Detect which cell encompasses the target text, then output its (X, Y) center coordinate. 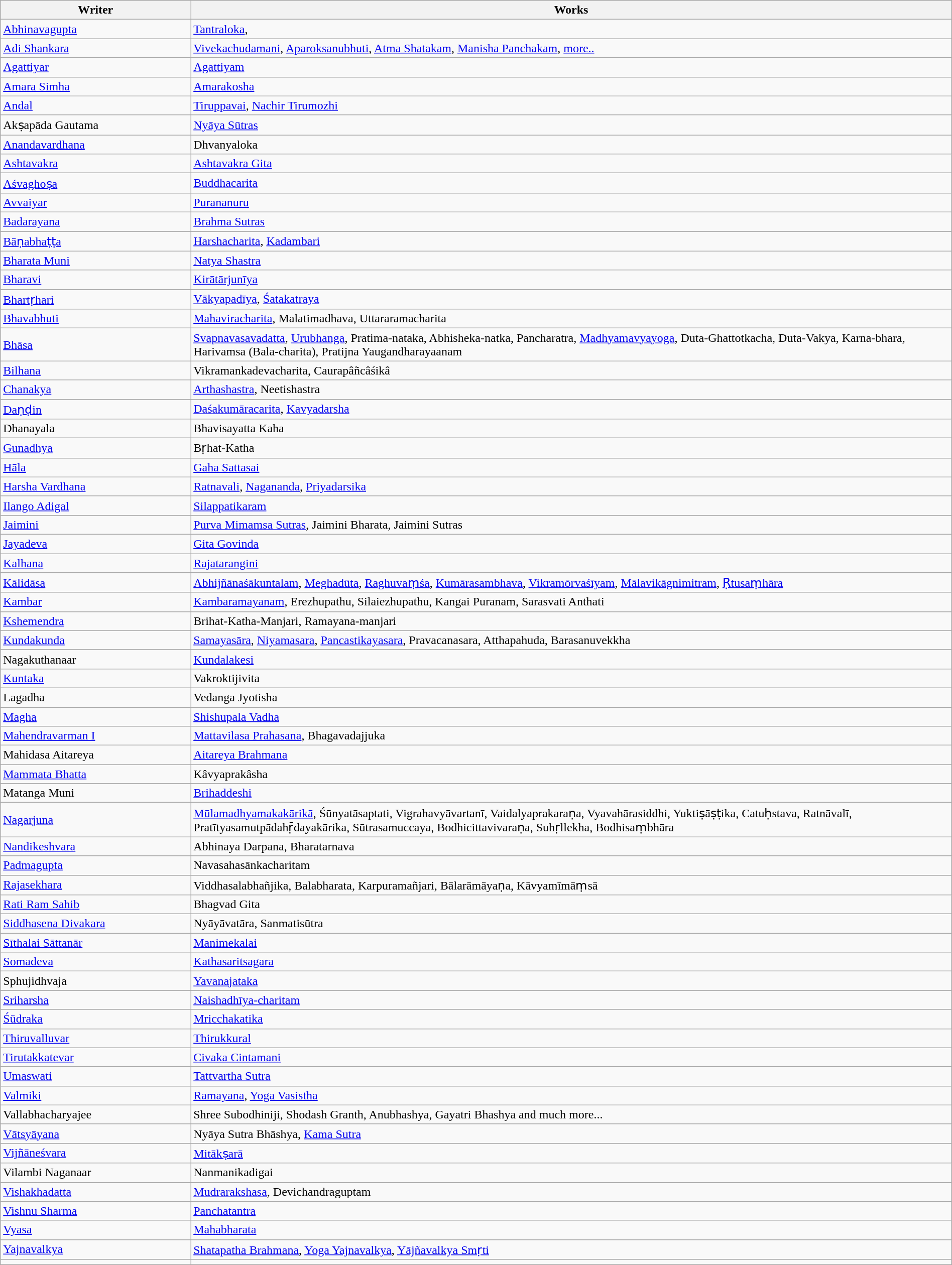
Vilambi Naganaar (95, 1173)
Bharavi (95, 280)
Nandikeshvara (95, 846)
Amarakosha (571, 86)
Kambaramayanam, Erezhupathu, Silaiezhupathu, Kangai Puranam, Sarasvati Anthati (571, 602)
Śūdraka (95, 1019)
Sīthalai Sāttanār (95, 943)
Sphujidhvaja (95, 981)
Ilango Adigal (95, 505)
Shree Subodhiniji, Shodash Granth, Anubhashya, Gayatri Bhashya and much more... (571, 1114)
Agattiyam (571, 67)
Harshacharita, Kadambari (571, 241)
Tiruppavai, Nachir Tirumozhi (571, 105)
Magha (95, 716)
Bhavabhuti (95, 319)
Jaimini (95, 525)
Kâvyaprakâsha (571, 774)
Matanga Muni (95, 793)
Bṛhat-Katha (571, 448)
Samayasāra, Niyamasara, Pancastikayasara, Pravacanasara, Atthapahuda, Barasanuvekkha (571, 640)
Badarayana (95, 221)
Shatapatha Brahmana, Yoga Yajnavalkya, Yājñavalkya Smṛti (571, 1249)
Nagakuthanaar (95, 659)
Brihaddeshi (571, 793)
Daśakumāracarita, Kavyadarsha (571, 409)
Mricchakatika (571, 1019)
Thirukkural (571, 1038)
Gaha Sattasai (571, 467)
Bhāsa (95, 344)
Ramayana, Yoga Vasistha (571, 1095)
Kambar (95, 602)
Purananuru (571, 202)
Agattiyar (95, 67)
Abhinaya Darpana, Bharatarnava (571, 846)
Kundalakesi (571, 659)
Mahaviracharita, Malatimadhava, Uttararamacharita (571, 319)
Bharata Muni (95, 261)
Writer (95, 10)
Nyāyāvatāra, Sanmatisūtra (571, 924)
Ashtavakra (95, 164)
Bhartṛhari (95, 299)
Civaka Cintamani (571, 1057)
Jayadeva (95, 544)
Rajatarangini (571, 563)
Dhvanyaloka (571, 145)
Lagadha (95, 697)
Purva Mimamsa Sutras, Jaimini Bharata, Jaimini Sutras (571, 525)
Anandavardhana (95, 145)
Andal (95, 105)
Vātsyāyana (95, 1133)
Buddhacarita (571, 183)
Kshemendra (95, 621)
Bilhana (95, 370)
Mahendravarman I (95, 736)
Mudrarakshasa, Devichandraguptam (571, 1192)
Kalhana (95, 563)
Vākyapadīya, Śatakatraya (571, 299)
Padmagupta (95, 865)
Vallabhacharyajee (95, 1114)
Umaswati (95, 1076)
Nanmanikadigai (571, 1173)
Ashtavakra Gita (571, 164)
Yajnavalkya (95, 1249)
Amara Simha (95, 86)
Avvaiyar (95, 202)
Tattvartha Sutra (571, 1076)
Kuntaka (95, 678)
Naishadhīya-charitam (571, 1000)
Kathasaritsagara (571, 962)
Abhinavagupta (95, 29)
Dhanayala (95, 429)
Panchatantra (571, 1211)
Shishupala Vadha (571, 716)
Kālidāsa (95, 583)
Bhavisayatta Kaha (571, 429)
Arthashastra, Neetishastra (571, 390)
Works (571, 10)
Gunadhya (95, 448)
Mitākṣarā (571, 1153)
Vakroktijivita (571, 678)
Thiruvalluvar (95, 1038)
Kundakunda (95, 640)
Sriharsha (95, 1000)
Siddhasena Divakara (95, 924)
Manimekalai (571, 943)
Navasahasānkacharitam (571, 865)
Chanakya (95, 390)
Silappatikaram (571, 505)
Akṣapāda Gautama (95, 125)
Natya Shastra (571, 261)
Abhijñānaśākuntalam, Meghadūta, Raghuvaṃśa, Kumārasambhava, Vikramōrvaśīyam, Mālavikāgnimitram, Ṛtusaṃhāra (571, 583)
Brihat-Katha-Manjari, Ramayana-manjari (571, 621)
Viddhasalabhañjika, Balabharata, Karpuramañjari, Bālarāmāyaṇa, Kāvyamīmāṃsā (571, 885)
Tantraloka, (571, 29)
Mattavilasa Prahasana, Bhagavadajjuka (571, 736)
Kirātārjunīya (571, 280)
Somadeva (95, 962)
Yavanajataka (571, 981)
Hāla (95, 467)
Nyāya Sutra Bhāshya, Kama Sutra (571, 1133)
Mahabharata (571, 1230)
Aśvaghoṣa (95, 183)
Bāṇabhaṭṭa (95, 241)
Aitareya Brahmana (571, 755)
Nyāya Sūtras (571, 125)
Nagarjuna (95, 820)
Brahma Sutras (571, 221)
Rati Ram Sahib (95, 905)
Vishakhadatta (95, 1192)
Vijñāneśvara (95, 1153)
Rajasekhara (95, 885)
Harsha Vardhana (95, 486)
Bhagvad Gita (571, 905)
Adi Shankara (95, 48)
Vyasa (95, 1230)
Mammata Bhatta (95, 774)
Gita Govinda (571, 544)
Vivekachudamani, Aparoksanubhuti, Atma Shatakam, Manisha Panchakam, more.. (571, 48)
Mahidasa Aitareya (95, 755)
Ratnavali, Nagananda, Priyadarsika (571, 486)
Vishnu Sharma (95, 1211)
Vikramankadevacharita, Caurapâñcâśikâ (571, 370)
Valmiki (95, 1095)
Tirutakkatevar (95, 1057)
Vedanga Jyotisha (571, 697)
Daṇḍin (95, 409)
